Locate the cell with the specified text and output its [x, y] center coordinate. 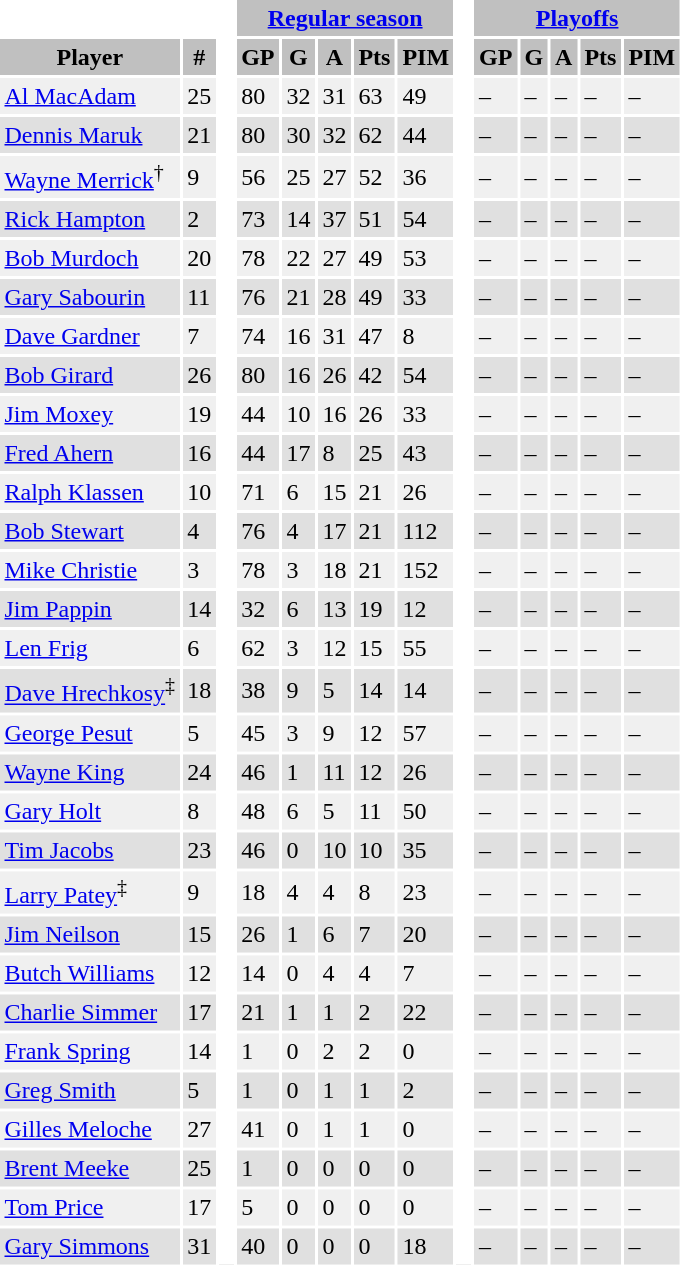
13 [334, 609]
152 [426, 570]
63 [374, 96]
30 [298, 135]
Bob Stewart [90, 531]
Player [90, 57]
Frank Spring [90, 1051]
55 [426, 648]
Rick Hampton [90, 219]
Jim Pappin [90, 609]
74 [258, 336]
Gary Simmons [90, 1246]
Al MacAdam [90, 96]
38 [258, 690]
Wayne King [90, 772]
57 [426, 733]
Gary Sabourin [90, 297]
73 [258, 219]
43 [426, 453]
51 [374, 219]
48 [258, 811]
George Pesut [90, 733]
Bob Girard [90, 375]
Gary Holt [90, 811]
71 [258, 492]
Dave Gardner [90, 336]
Regular season [346, 18]
Jim Moxey [90, 414]
Greg Smith [90, 1090]
Brent Meeke [90, 1168]
Dave Hrechkosy‡ [90, 690]
Tim Jacobs [90, 850]
50 [426, 811]
35 [426, 850]
Jim Neilson [90, 934]
52 [374, 177]
Dennis Maruk [90, 135]
56 [258, 177]
36 [426, 177]
47 [374, 336]
24 [200, 772]
Gilles Meloche [90, 1129]
Bob Murdoch [90, 258]
37 [334, 219]
45 [258, 733]
# [200, 57]
28 [334, 297]
112 [426, 531]
53 [426, 258]
Charlie Simmer [90, 1012]
Butch Williams [90, 973]
Fred Ahern [90, 453]
Playoffs [578, 18]
Ralph Klassen [90, 492]
Tom Price [90, 1207]
Mike Christie [90, 570]
40 [258, 1246]
41 [258, 1129]
Wayne Merrick† [90, 177]
Larry Patey‡ [90, 892]
42 [374, 375]
Len Frig [90, 648]
